Output the [X, Y] coordinate of the center of the cell containing the given text.  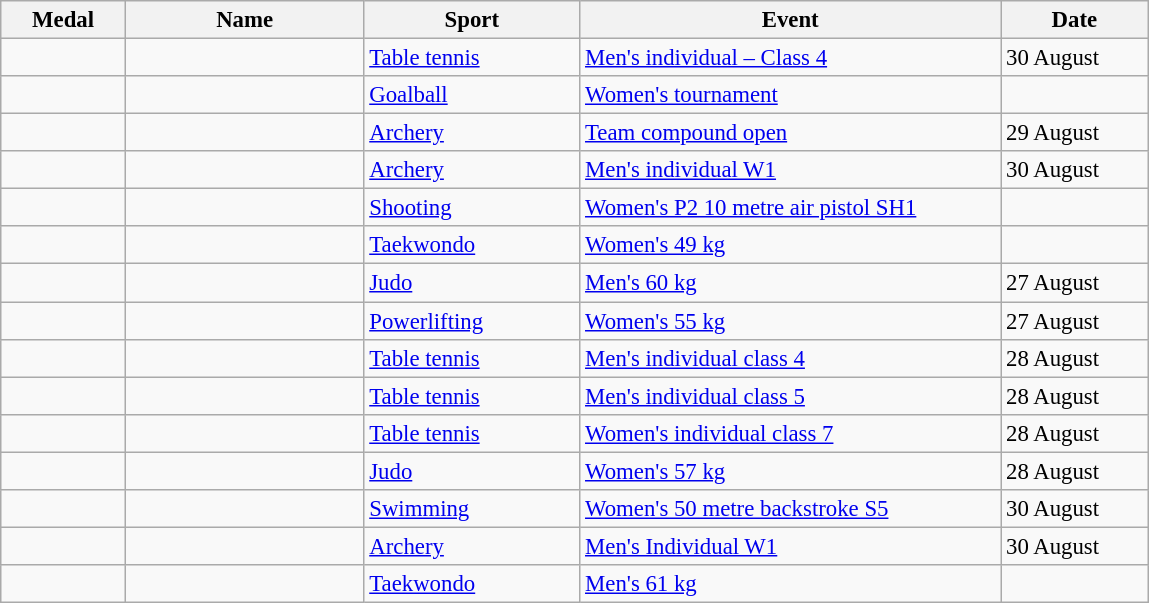
Men's 61 kg [790, 584]
Team compound open [790, 133]
Goalball [472, 95]
Date [1074, 20]
Women's 50 metre backstroke S5 [790, 509]
Women's individual class 7 [790, 433]
Powerlifting [472, 321]
Women's 55 kg [790, 321]
Men's individual class 5 [790, 396]
Name [244, 20]
Women's 57 kg [790, 471]
Event [790, 20]
Men's individual class 4 [790, 358]
Women's 49 kg [790, 245]
29 August [1074, 133]
Men's individual W1 [790, 170]
Sport [472, 20]
Women's tournament [790, 95]
Men's individual – Class 4 [790, 58]
Medal [64, 20]
Men's Individual W1 [790, 546]
Men's 60 kg [790, 283]
Women's P2 10 metre air pistol SH1 [790, 208]
Swimming [472, 509]
Shooting [472, 208]
